Output the (X, Y) coordinate of the center of the cell containing the given text.  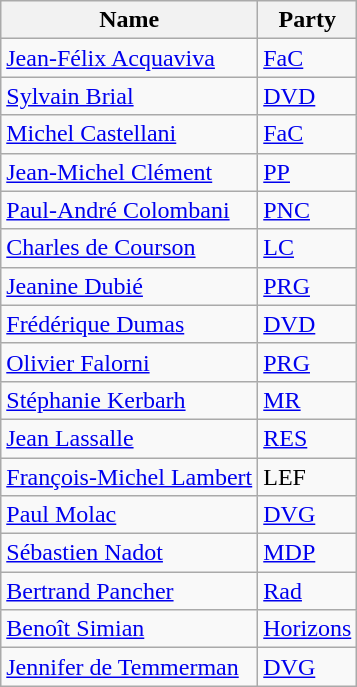
Party (308, 20)
Sylvain Brial (130, 96)
Jeanine Dubié (130, 286)
PNC (308, 210)
Paul-André Colombani (130, 210)
François-Michel Lambert (130, 477)
Horizons (308, 629)
MR (308, 400)
RES (308, 438)
MDP (308, 553)
Michel Castellani (130, 134)
Olivier Falorni (130, 362)
Charles de Courson (130, 248)
Jennifer de Temmerman (130, 667)
Bertrand Pancher (130, 591)
Stéphanie Kerbarh (130, 400)
LC (308, 248)
PP (308, 172)
Jean-Michel Clément (130, 172)
Rad (308, 591)
Frédérique Dumas (130, 324)
LEF (308, 477)
Paul Molac (130, 515)
Sébastien Nadot (130, 553)
Jean Lassalle (130, 438)
Name (130, 20)
Jean-Félix Acquaviva (130, 58)
Benoît Simian (130, 629)
